Scan for the cell matching the given text and deliver its [X, Y] coordinate at center. 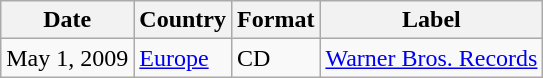
May 1, 2009 [68, 58]
Warner Bros. Records [432, 58]
CD [276, 58]
Label [432, 20]
Europe [183, 58]
Date [68, 20]
Country [183, 20]
Format [276, 20]
